Detect which cell encompasses the target text, then output its [x, y] center coordinate. 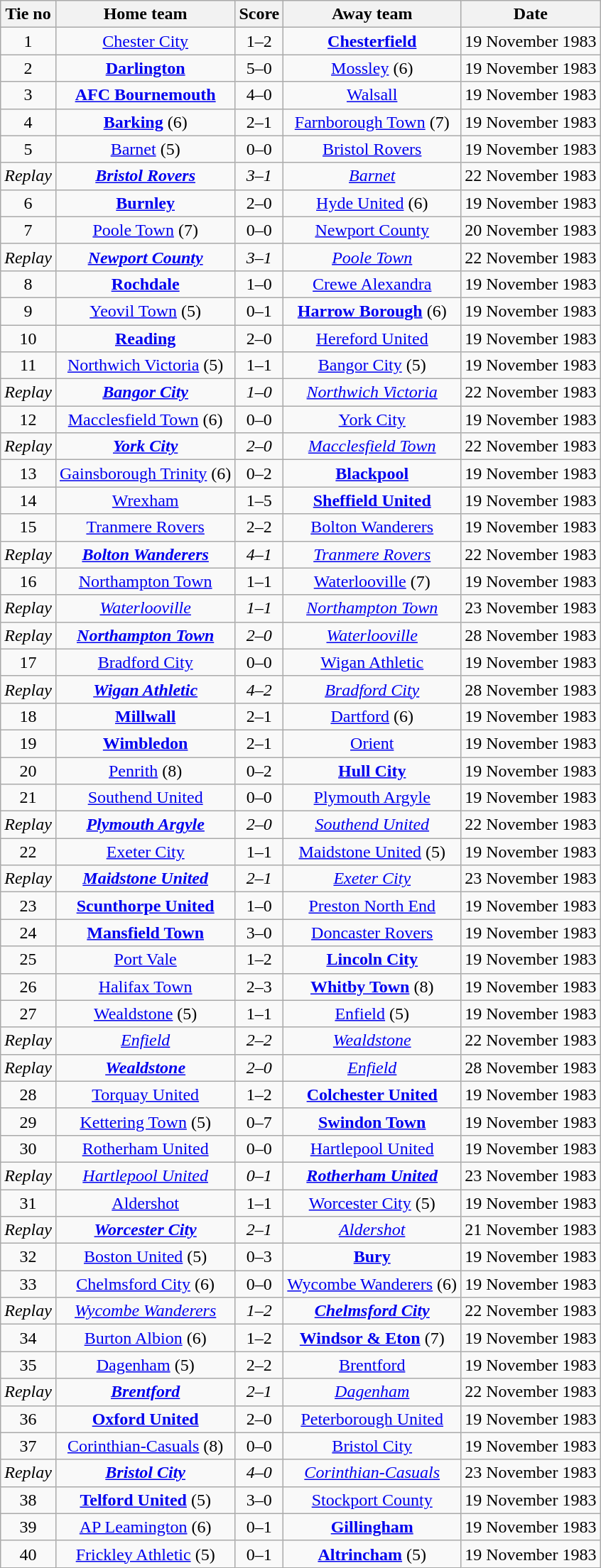
Port Vale [145, 960]
Tie no [28, 14]
29 [28, 1122]
Macclesfield Town [372, 446]
Bangor City [145, 393]
Mossley (6) [372, 68]
Away team [372, 14]
Boston United (5) [145, 1257]
Dagenham [372, 1392]
31 [28, 1203]
Enfield (5) [372, 1014]
Wimbledon [145, 743]
Altrincham (5) [372, 1554]
Chelmsford City (6) [145, 1284]
Crewe Alexandra [372, 284]
10 [28, 339]
15 [28, 527]
Barnet (5) [145, 149]
3 [28, 95]
13 [28, 473]
Corinthian-Casuals (8) [145, 1446]
Bury [372, 1257]
33 [28, 1284]
22 [28, 852]
16 [28, 581]
Chesterfield [372, 41]
4–2 [259, 689]
37 [28, 1446]
Frickley Athletic (5) [145, 1554]
20 [28, 770]
Whitby Town (8) [372, 987]
5 [28, 149]
0–7 [259, 1122]
14 [28, 500]
Harrow Borough (6) [372, 311]
26 [28, 987]
Scunthorpe United [145, 906]
20 November 1983 [531, 230]
Peterborough United [372, 1419]
Blackpool [372, 473]
Corinthian-Casuals [372, 1473]
1 [28, 41]
Wealdstone (5) [145, 1014]
2 [28, 68]
Telford United (5) [145, 1500]
9 [28, 311]
Windsor & Eton (7) [372, 1338]
23 [28, 906]
Date [531, 14]
36 [28, 1419]
Macclesfield Town (6) [145, 420]
Darlington [145, 68]
Sheffield United [372, 500]
Barking (6) [145, 122]
25 [28, 960]
Halifax Town [145, 987]
Dagenham (5) [145, 1365]
Hereford United [372, 339]
Burton Albion (6) [145, 1338]
Colchester United [372, 1095]
Northwich Victoria (5) [145, 366]
5–0 [259, 68]
Orient [372, 743]
4–1 [259, 554]
2–3 [259, 987]
19 [28, 743]
Doncaster Rovers [372, 933]
Oxford United [145, 1419]
Barnet [372, 176]
8 [28, 284]
Torquay United [145, 1095]
Swindon Town [372, 1122]
17 [28, 662]
21 [28, 798]
7 [28, 230]
Reading [145, 339]
Burnley [145, 203]
Hull City [372, 770]
Stockport County [372, 1500]
Score [259, 14]
40 [28, 1554]
32 [28, 1257]
Gainsborough Trinity (6) [145, 473]
4 [28, 122]
35 [28, 1365]
Bangor City (5) [372, 366]
27 [28, 1014]
6 [28, 203]
1–5 [259, 500]
38 [28, 1500]
Poole Town [372, 257]
Preston North End [372, 906]
AFC Bournemouth [145, 95]
Wycombe Wanderers [145, 1311]
Poole Town (7) [145, 230]
34 [28, 1338]
Maidstone United [145, 879]
Millwall [145, 716]
Rochdale [145, 284]
21 November 1983 [531, 1230]
11 [28, 366]
Farnborough Town (7) [372, 122]
Waterlooville (7) [372, 581]
Gillingham [372, 1527]
24 [28, 933]
Worcester City (5) [372, 1203]
39 [28, 1527]
Yeovil Town (5) [145, 311]
Dartford (6) [372, 716]
Maidstone United (5) [372, 852]
Worcester City [145, 1230]
12 [28, 420]
Chester City [145, 41]
28 [28, 1095]
Lincoln City [372, 960]
Hyde United (6) [372, 203]
Mansfield Town [145, 933]
18 [28, 716]
0–3 [259, 1257]
Wrexham [145, 500]
Wycombe Wanderers (6) [372, 1284]
Home team [145, 14]
Northwich Victoria [372, 393]
Penrith (8) [145, 770]
Walsall [372, 95]
Kettering Town (5) [145, 1122]
AP Leamington (6) [145, 1527]
30 [28, 1148]
Chelmsford City [372, 1311]
